For the text-containing cell, return its midpoint in [x, y] coordinate format. 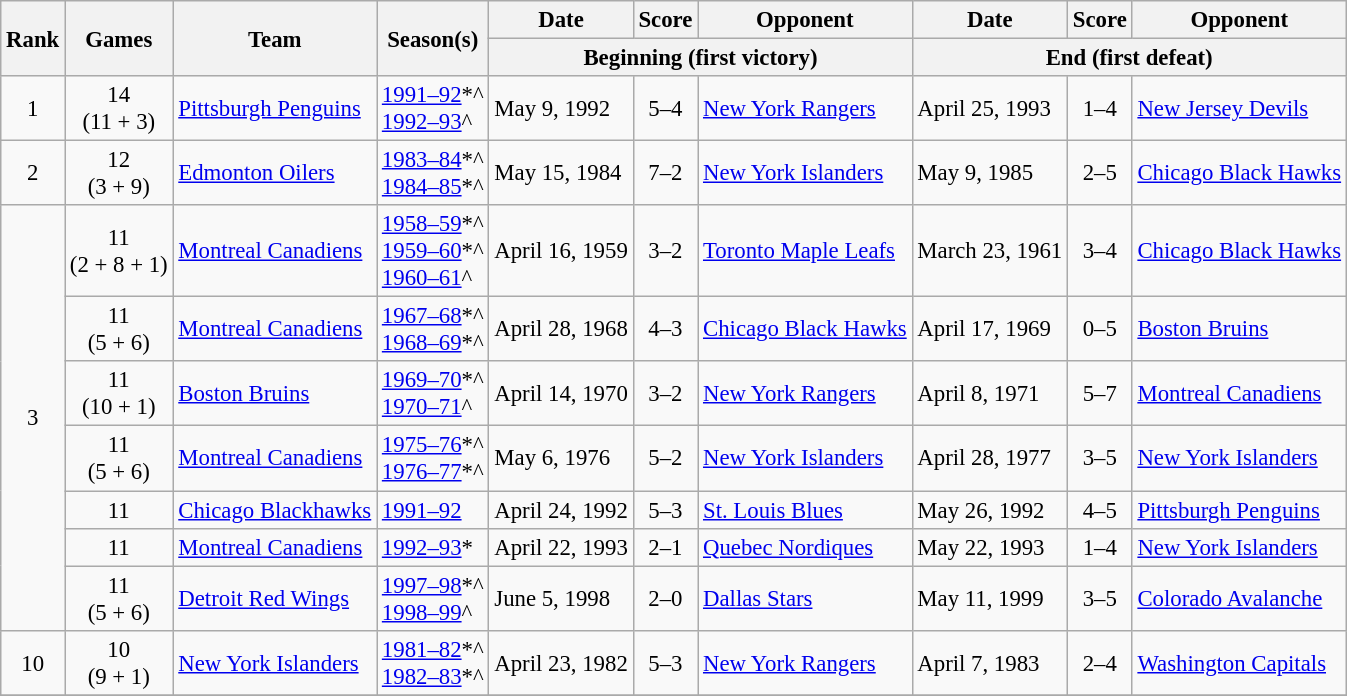
End (first defeat) [1129, 58]
St. Louis Blues [805, 510]
Beginning (first victory) [700, 58]
May 22, 1993 [990, 547]
1991–92 [433, 510]
April 7, 1983 [990, 662]
3–4 [1100, 251]
April 8, 1971 [990, 394]
Washington Capitals [1239, 662]
5–2 [666, 458]
Edmonton Oilers [275, 174]
April 17, 1969 [990, 330]
1958–59*^ 1959–60*^ 1960–61^ [433, 251]
June 5, 1998 [561, 598]
May 9, 1992 [561, 108]
May 6, 1976 [561, 458]
April 28, 1977 [990, 458]
4–5 [1100, 510]
1 [33, 108]
2–1 [666, 547]
Games [119, 38]
April 23, 1982 [561, 662]
0–5 [1100, 330]
2–4 [1100, 662]
3 [33, 418]
May 26, 1992 [990, 510]
1983–84*^1984–85*^ [433, 174]
4–3 [666, 330]
April 24, 1992 [561, 510]
Detroit Red Wings [275, 598]
May 9, 1985 [990, 174]
May 15, 1984 [561, 174]
7–2 [666, 174]
Chicago Blackhawks [275, 510]
March 23, 1961 [990, 251]
1997–98*^1998–99^ [433, 598]
2–0 [666, 598]
2–5 [1100, 174]
May 11, 1999 [990, 598]
10 [33, 662]
Rank [33, 38]
1975–76*^ 1976–77*^ [433, 458]
April 28, 1968 [561, 330]
14(11 + 3) [119, 108]
April 22, 1993 [561, 547]
1992–93* [433, 547]
12(3 + 9) [119, 174]
New Jersey Devils [1239, 108]
1967–68*^ 1968–69*^ [433, 330]
5–7 [1100, 394]
Team [275, 38]
10(9 + 1) [119, 662]
Toronto Maple Leafs [805, 251]
1991–92*^1992–93^ [433, 108]
2 [33, 174]
11(10 + 1) [119, 394]
April 14, 1970 [561, 394]
1981–82*^1982–83*^ [433, 662]
Quebec Nordiques [805, 547]
5–4 [666, 108]
April 16, 1959 [561, 251]
Colorado Avalanche [1239, 598]
1969–70*^1970–71^ [433, 394]
Season(s) [433, 38]
11(2 + 8 + 1) [119, 251]
April 25, 1993 [990, 108]
Dallas Stars [805, 598]
